Capture the cell that displays the provided text and extract its (X, Y) central coordinate. 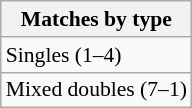
Matches by type (96, 19)
Singles (1–4) (96, 55)
Mixed doubles (7–1) (96, 90)
